Locate the cell with the specified text and output its (X, Y) center coordinate. 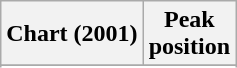
Chart (2001) (72, 34)
Peakposition (189, 34)
